Find where the given text appears and provide that cell's center as (x, y) coordinate. 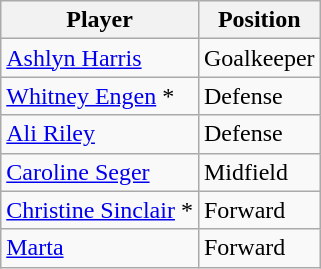
Player (100, 20)
Christine Sinclair * (100, 210)
Marta (100, 248)
Ali Riley (100, 134)
Ashlyn Harris (100, 58)
Caroline Seger (100, 172)
Position (259, 20)
Whitney Engen * (100, 96)
Goalkeeper (259, 58)
Midfield (259, 172)
